Identify which cell holds the provided text, then report its (X, Y) central coordinate. 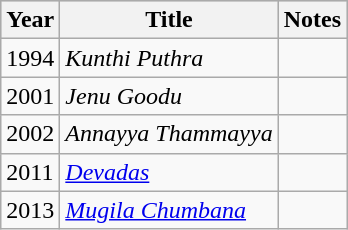
Devadas (169, 172)
Kunthi Puthra (169, 58)
2002 (30, 134)
Year (30, 20)
1994 (30, 58)
Jenu Goodu (169, 96)
2013 (30, 210)
Title (169, 20)
Mugila Chumbana (169, 210)
Annayya Thammayya (169, 134)
2011 (30, 172)
2001 (30, 96)
Notes (312, 20)
